For the text-containing cell, return its midpoint in (x, y) coordinate format. 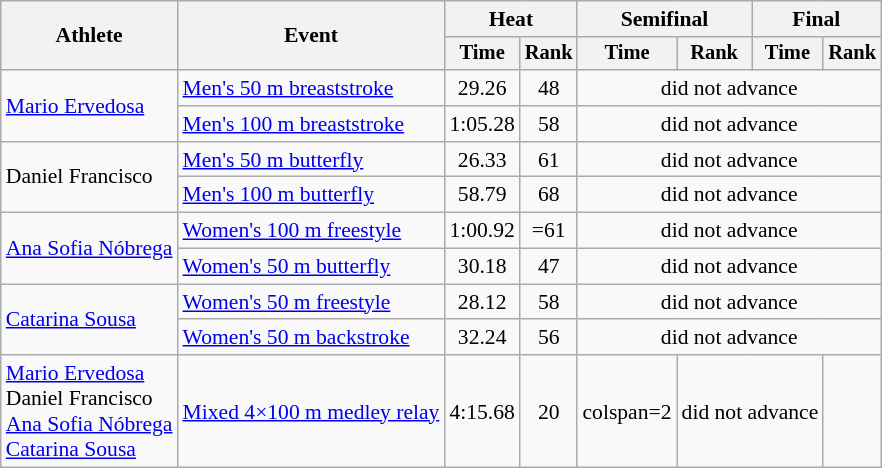
colspan=2 (626, 411)
61 (549, 160)
1:00.92 (482, 231)
Mario Ervedosa (90, 106)
26.33 (482, 160)
47 (549, 267)
48 (549, 88)
=61 (549, 231)
29.26 (482, 88)
Heat (510, 19)
Catarina Sousa (90, 320)
Women's 100 m freestyle (312, 231)
4:15.68 (482, 411)
Semifinal (664, 19)
Women's 50 m butterfly (312, 267)
30.18 (482, 267)
58.79 (482, 195)
Mixed 4×100 m medley relay (312, 411)
Men's 50 m breaststroke (312, 88)
28.12 (482, 302)
Men's 100 m breaststroke (312, 124)
56 (549, 338)
68 (549, 195)
Women's 50 m freestyle (312, 302)
Women's 50 m backstroke (312, 338)
Men's 100 m butterfly (312, 195)
32.24 (482, 338)
1:05.28 (482, 124)
Event (312, 36)
Final (816, 19)
Daniel Francisco (90, 178)
Men's 50 m butterfly (312, 160)
Mario ErvedosaDaniel FranciscoAna Sofia NóbregaCatarina Sousa (90, 411)
Ana Sofia Nóbrega (90, 248)
Athlete (90, 36)
20 (549, 411)
